Pinpoint the cell where the given text exists, returning its (X, Y) midpoint coordinate. 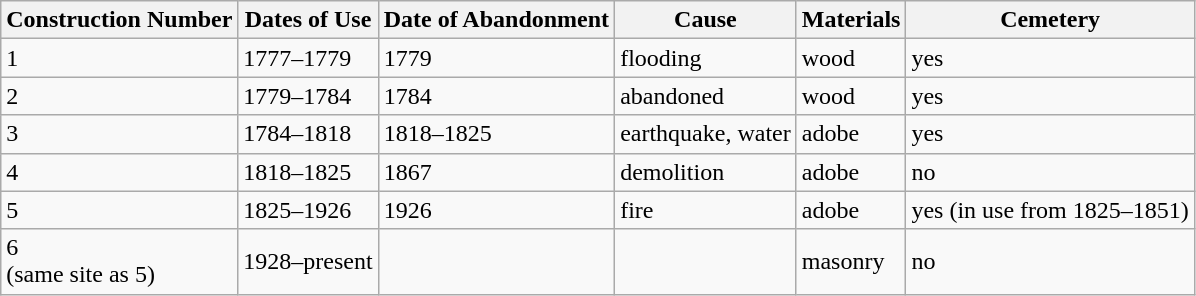
Dates of Use (308, 20)
Cause (706, 20)
Materials (851, 20)
Construction Number (120, 20)
flooding (706, 58)
1867 (496, 172)
1779–1784 (308, 96)
1779 (496, 58)
6(same site as 5) (120, 262)
Cemetery (1050, 20)
demolition (706, 172)
1928–present (308, 262)
Date of Abandonment (496, 20)
1777–1779 (308, 58)
5 (120, 210)
1784–1818 (308, 134)
2 (120, 96)
fire (706, 210)
1 (120, 58)
1784 (496, 96)
1825–1926 (308, 210)
masonry (851, 262)
yes (in use from 1825–1851) (1050, 210)
3 (120, 134)
earthquake, water (706, 134)
abandoned (706, 96)
1926 (496, 210)
4 (120, 172)
